From the cell containing the given text, extract its center point as (x, y) coordinate. 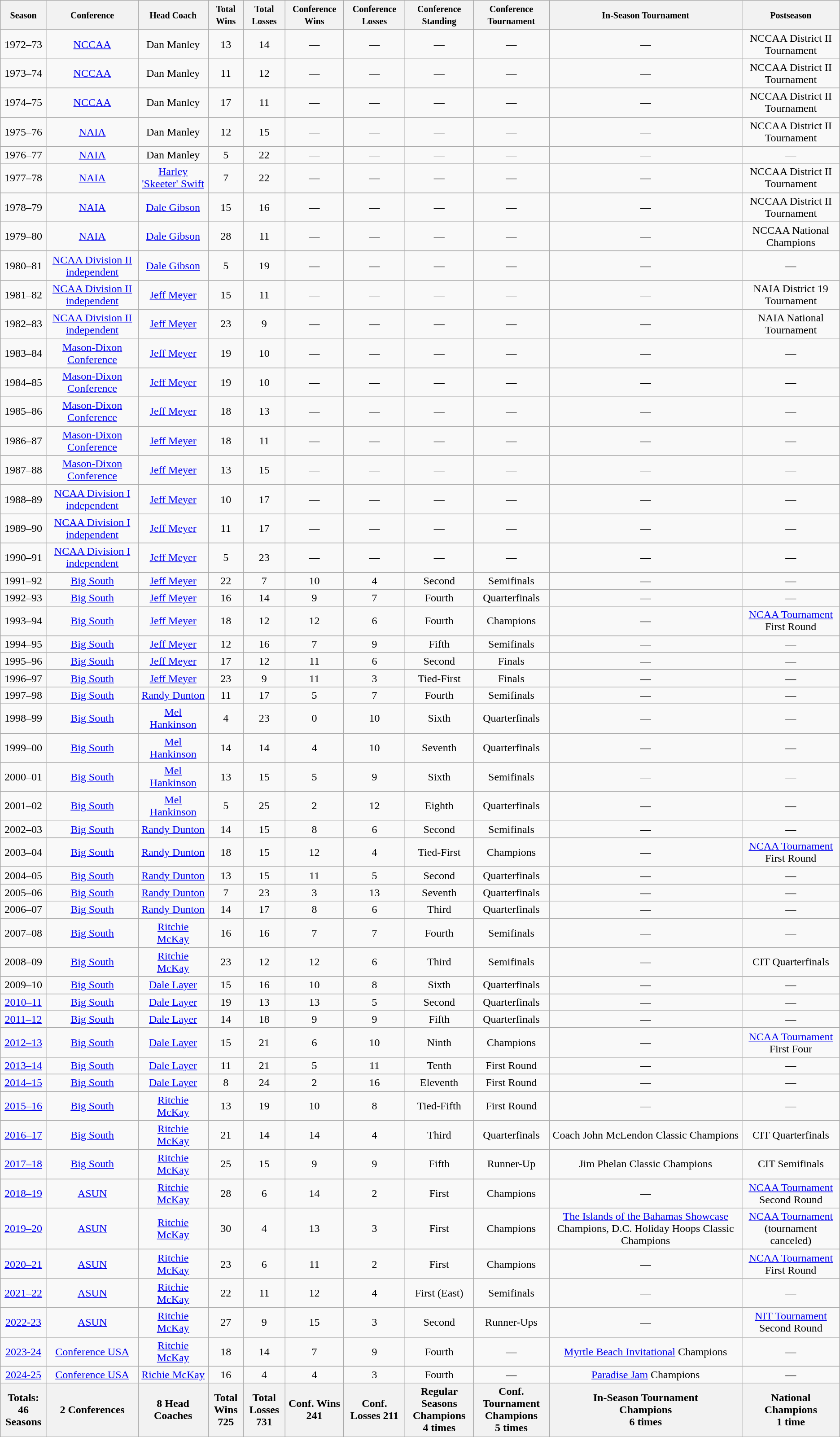
1977–78 (23, 178)
1997–98 (23, 695)
Eleventh (439, 1082)
2020–21 (23, 1264)
2007–08 (23, 933)
1989–90 (23, 529)
NAIA District 19 Tournament (791, 294)
Tenth (439, 1065)
8 Head Coaches (173, 1410)
Postseason (791, 15)
2014–15 (23, 1082)
Conference (92, 15)
1981–82 (23, 294)
2000–01 (23, 777)
1982–83 (23, 324)
First (East) (439, 1293)
Season (23, 15)
2022-23 (23, 1322)
1996–97 (23, 678)
1984–85 (23, 382)
Total Wins (226, 15)
The Islands of the Bahamas Showcase Champions, D.C. Holiday Hoops Classic Champions (645, 1229)
24 (264, 1082)
1978–79 (23, 207)
1990–91 (23, 557)
NCAA Tournament First Four (791, 1042)
Tied-Fifth (439, 1106)
Conference Standing (439, 15)
2013–14 (23, 1065)
1980–81 (23, 266)
Conf. TournamentChampions5 times (512, 1410)
27 (226, 1322)
2006–07 (23, 910)
Paradise Jam Champions (645, 1375)
2008–09 (23, 962)
2015–16 (23, 1106)
NCCAA National Champions (791, 236)
1979–80 (23, 236)
NCAA Tournament Second Round (791, 1194)
TotalLosses731 (264, 1410)
In-Season Tournament (645, 15)
Richie McKay (173, 1375)
2017–18 (23, 1164)
2019–20 (23, 1229)
30 (226, 1229)
Coach John McLendon Classic Champions (645, 1135)
Conf. Losses 211 (374, 1410)
NIT Tournament Second Round (791, 1322)
1987–88 (23, 470)
TotalWins725 (226, 1410)
1983–84 (23, 353)
Harley 'Skeeter' Swift (173, 178)
Myrtle Beach Invitational Champions (645, 1352)
Eighth (439, 806)
Conf. Wins 241 (314, 1410)
2018–19 (23, 1194)
Runner-Ups (512, 1322)
1993–94 (23, 621)
1985–86 (23, 412)
2003–04 (23, 853)
National Champions1 time (791, 1410)
1986–87 (23, 441)
Head Coach (173, 15)
Conference Tournament (512, 15)
1972–73 (23, 44)
2001–02 (23, 806)
Regular SeasonsChampions4 times (439, 1410)
Runner-Up (512, 1164)
2010–11 (23, 1002)
Totals:46 Seasons (23, 1410)
Total Losses (264, 15)
2016–17 (23, 1135)
1988–89 (23, 499)
2002–03 (23, 829)
Jim Phelan Classic Champions (645, 1164)
Ninth (439, 1042)
1994–95 (23, 644)
2 Conferences (92, 1410)
2009–10 (23, 985)
1995–96 (23, 661)
2023-24 (23, 1352)
1991–92 (23, 581)
1992–93 (23, 598)
NAIA National Tournament (791, 324)
1999–00 (23, 748)
2005–06 (23, 893)
1976–77 (23, 155)
1998–99 (23, 718)
Conference Losses (374, 15)
0 (314, 718)
In-Season TournamentChampions6 times (645, 1410)
Conference Wins (314, 15)
2012–13 (23, 1042)
1974–75 (23, 102)
2011–12 (23, 1019)
1973–74 (23, 74)
2024-25 (23, 1375)
NCAA Tournament (tournament canceled) (791, 1229)
CIT Semifinals (791, 1164)
1975–76 (23, 132)
2021–22 (23, 1293)
2004–05 (23, 876)
